Return [X, Y] of the center of cell containing provided text 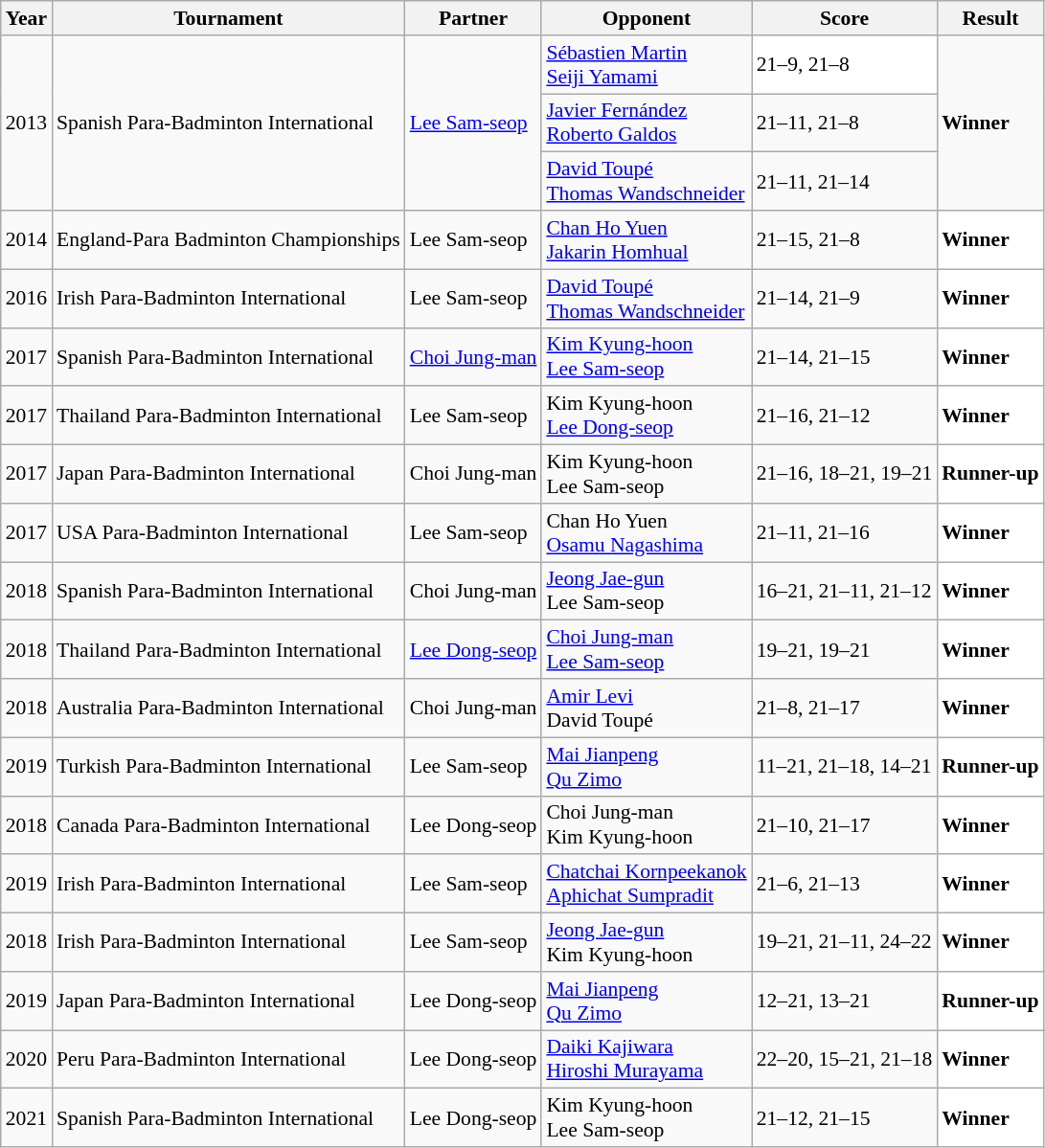
Kim Kyung-hoon Lee Dong-seop [646, 416]
Choi Jung-man Lee Sam-seop [646, 649]
Partner [473, 18]
22–20, 15–21, 21–18 [845, 1059]
Daiki Kajiwara Hiroshi Murayama [646, 1059]
12–21, 13–21 [845, 1002]
11–21, 21–18, 14–21 [845, 766]
2014 [27, 239]
19–21, 19–21 [845, 649]
Score [845, 18]
2016 [27, 299]
2020 [27, 1059]
Canada Para-Badminton International [228, 825]
19–21, 21–11, 24–22 [845, 942]
Chatchai Kornpeekanok Aphichat Sumpradit [646, 885]
Year [27, 18]
21–12, 21–15 [845, 1118]
21–15, 21–8 [845, 239]
21–16, 21–12 [845, 416]
Chan Ho Yuen Jakarin Homhual [646, 239]
21–6, 21–13 [845, 885]
Jeong Jae-gun Lee Sam-seop [646, 592]
Chan Ho Yuen Osamu Nagashima [646, 532]
Sébastien Martin Seiji Yamami [646, 65]
21–11, 21–8 [845, 123]
2021 [27, 1118]
Javier Fernández Roberto Galdos [646, 123]
Turkish Para-Badminton International [228, 766]
21–11, 21–16 [845, 532]
Peru Para-Badminton International [228, 1059]
2013 [27, 123]
Choi Jung-man Kim Kyung-hoon [646, 825]
Opponent [646, 18]
21–9, 21–8 [845, 65]
16–21, 21–11, 21–12 [845, 592]
21–14, 21–15 [845, 356]
21–16, 18–21, 19–21 [845, 475]
Tournament [228, 18]
Australia Para-Badminton International [228, 709]
21–8, 21–17 [845, 709]
Jeong Jae-gun Kim Kyung-hoon [646, 942]
21–14, 21–9 [845, 299]
England-Para Badminton Championships [228, 239]
Result [990, 18]
Amir Levi David Toupé [646, 709]
21–11, 21–14 [845, 182]
USA Para-Badminton International [228, 532]
21–10, 21–17 [845, 825]
